Locate the cell with the specified text and output its [x, y] center coordinate. 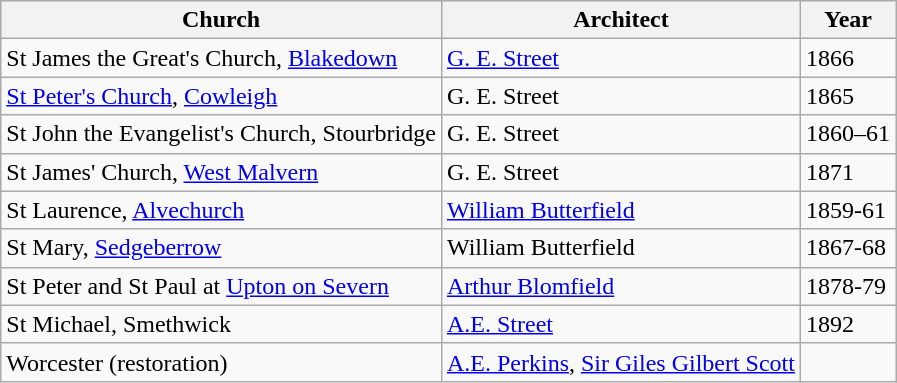
St James the Great's Church, Blakedown [222, 58]
Architect [620, 20]
Worcester (restoration) [222, 362]
1865 [848, 96]
St John the Evangelist's Church, Stourbridge [222, 134]
1867-68 [848, 248]
Arthur Blomfield [620, 286]
A.E. Perkins, Sir Giles Gilbert Scott [620, 362]
1871 [848, 172]
A.E. Street [620, 324]
St James' Church, West Malvern [222, 172]
St Laurence, Alvechurch [222, 210]
St Peter and St Paul at Upton on Severn [222, 286]
St Peter's Church, Cowleigh [222, 96]
Church [222, 20]
1859-61 [848, 210]
1892 [848, 324]
St Michael, Smethwick [222, 324]
1866 [848, 58]
Year [848, 20]
1860–61 [848, 134]
St Mary, Sedgeberrow [222, 248]
1878-79 [848, 286]
